Search for the cell housing the specified text and yield its [x, y] center coordinate. 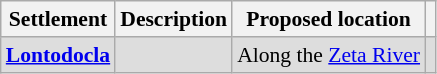
Description [174, 19]
Settlement [58, 19]
Proposed location [328, 19]
Along the Zeta River [328, 55]
Lontodocla [58, 55]
